Output the [x, y] coordinate of the center of the cell containing the given text.  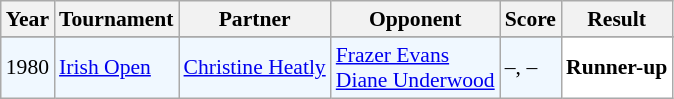
Result [616, 19]
Christine Heatly [255, 68]
Runner-up [616, 68]
Irish Open [116, 68]
Partner [255, 19]
Frazer Evans Diane Underwood [416, 68]
Opponent [416, 19]
Score [530, 19]
–, – [530, 68]
Tournament [116, 19]
1980 [28, 68]
Year [28, 19]
